Return (x, y) of the center of cell containing provided text 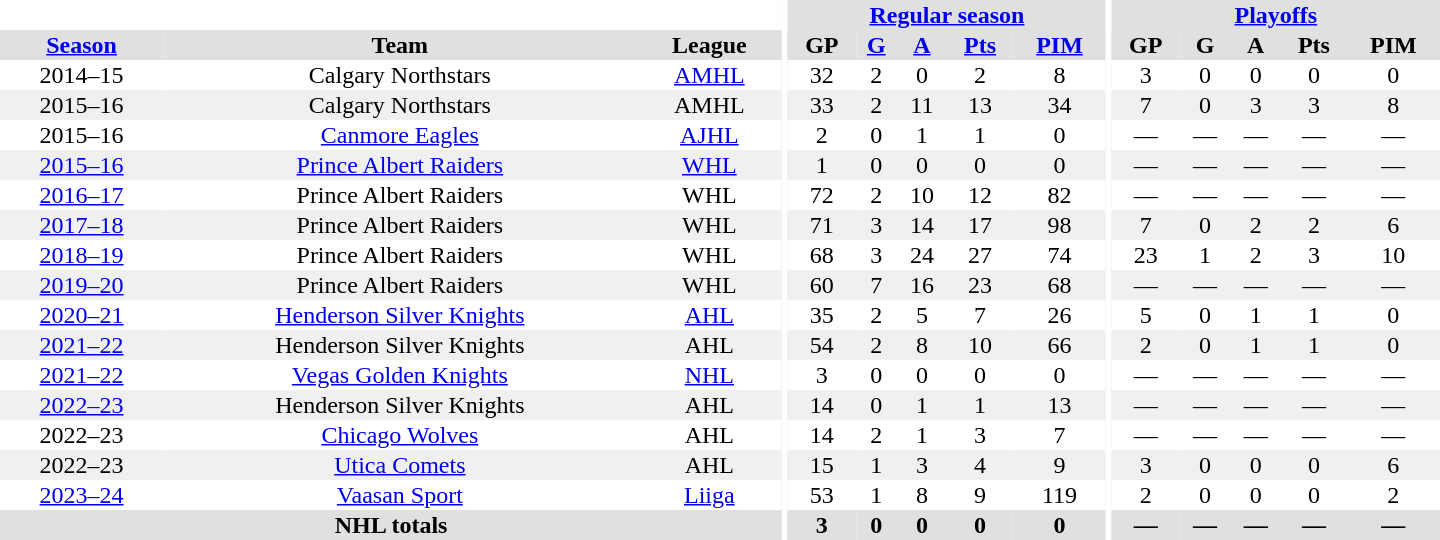
16 (922, 285)
2020–21 (82, 315)
2017–18 (82, 225)
15 (822, 465)
60 (822, 285)
74 (1060, 255)
12 (980, 195)
2014–15 (82, 75)
2018–19 (82, 255)
33 (822, 105)
98 (1060, 225)
NHL totals (391, 525)
Regular season (947, 15)
2023–24 (82, 495)
Vegas Golden Knights (400, 375)
11 (922, 105)
2016–17 (82, 195)
17 (980, 225)
Vaasan Sport (400, 495)
Utica Comets (400, 465)
66 (1060, 345)
53 (822, 495)
54 (822, 345)
League (709, 45)
NHL (709, 375)
72 (822, 195)
Chicago Wolves (400, 435)
Season (82, 45)
35 (822, 315)
34 (1060, 105)
AJHL (709, 135)
26 (1060, 315)
24 (922, 255)
Team (400, 45)
Playoffs (1276, 15)
119 (1060, 495)
Liiga (709, 495)
32 (822, 75)
2019–20 (82, 285)
71 (822, 225)
82 (1060, 195)
Canmore Eagles (400, 135)
27 (980, 255)
4 (980, 465)
